Pinpoint the cell where the given text exists, returning its [X, Y] midpoint coordinate. 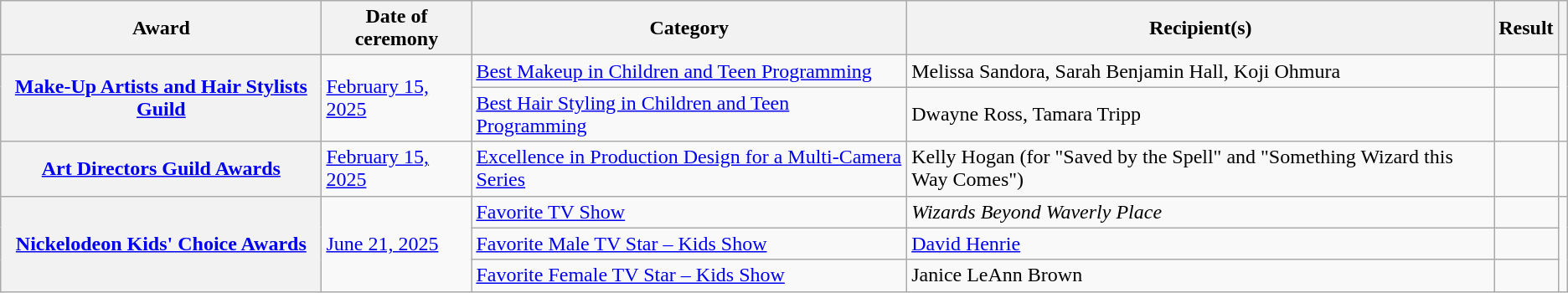
Wizards Beyond Waverly Place [1201, 212]
Recipient(s) [1201, 28]
Janice LeAnn Brown [1201, 275]
Best Makeup in Children and Teen Programming [689, 71]
Category [689, 28]
Result [1526, 28]
Nickelodeon Kids' Choice Awards [161, 244]
Favorite Female TV Star – Kids Show [689, 275]
Excellence in Production Design for a Multi-Camera Series [689, 169]
Kelly Hogan (for "Saved by the Spell" and "Something Wizard this Way Comes") [1201, 169]
Dwayne Ross, Tamara Tripp [1201, 114]
Best Hair Styling in Children and Teen Programming [689, 114]
Art Directors Guild Awards [161, 169]
Favorite TV Show [689, 212]
Melissa Sandora, Sarah Benjamin Hall, Koji Ohmura [1201, 71]
Date of ceremony [397, 28]
Favorite Male TV Star – Kids Show [689, 244]
Make-Up Artists and Hair Stylists Guild [161, 99]
Award [161, 28]
David Henrie [1201, 244]
June 21, 2025 [397, 244]
